Provide the [X, Y] coordinate of the cell's center where the given text is located.  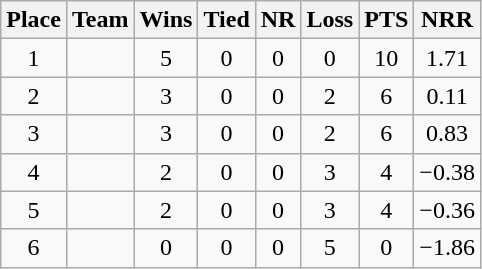
NR [278, 20]
1.71 [448, 58]
0.11 [448, 96]
−0.38 [448, 172]
Wins [166, 20]
−1.86 [448, 248]
NRR [448, 20]
−0.36 [448, 210]
Place [34, 20]
Team [100, 20]
10 [386, 58]
0.83 [448, 134]
Loss [330, 20]
1 [34, 58]
Tied [226, 20]
PTS [386, 20]
